Return the (x, y) coordinate for the center point of the cell that contains the specified text.  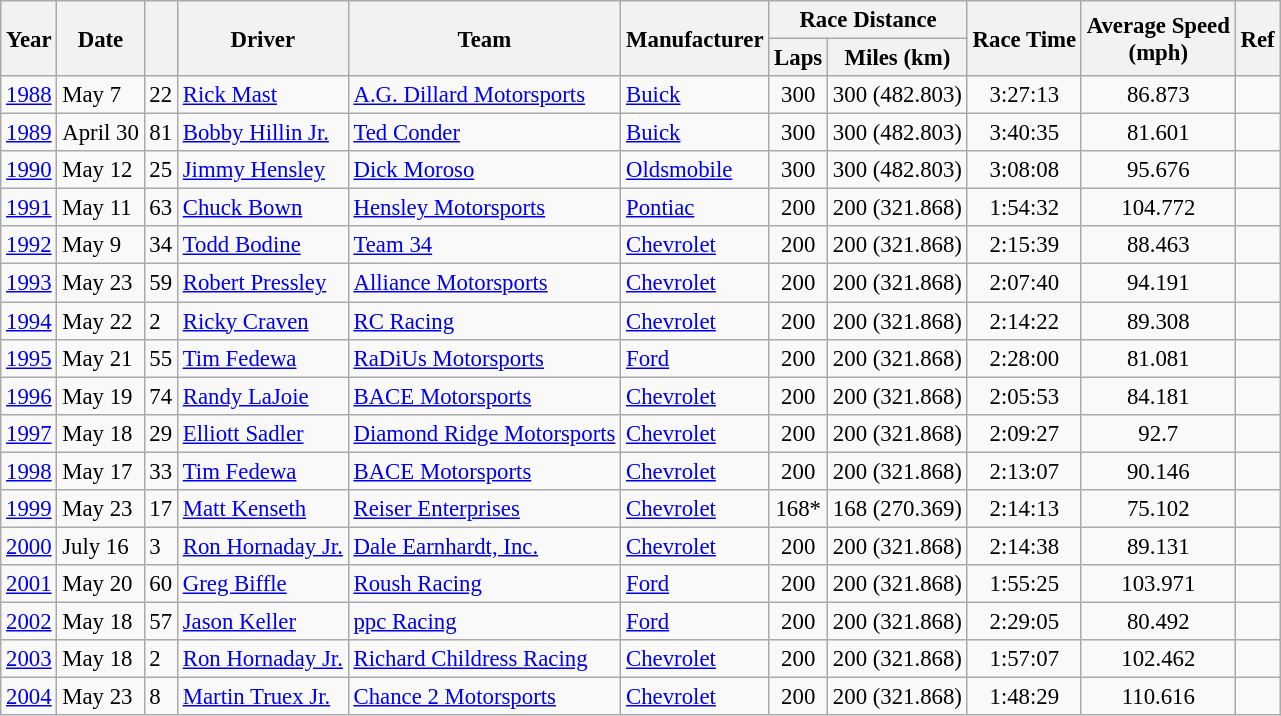
Richard Childress Racing (484, 659)
Miles (km) (898, 58)
1998 (29, 471)
Manufacturer (695, 38)
Dale Earnhardt, Inc. (484, 546)
60 (160, 584)
2:14:38 (1024, 546)
Diamond Ridge Motorsports (484, 433)
1996 (29, 396)
1990 (29, 170)
Ricky Craven (262, 321)
Robert Pressley (262, 283)
Team 34 (484, 245)
2003 (29, 659)
75.102 (1158, 509)
May 22 (100, 321)
ppc Racing (484, 621)
Rick Mast (262, 95)
2:07:40 (1024, 283)
29 (160, 433)
May 11 (100, 208)
RaDiUs Motorsports (484, 358)
2001 (29, 584)
57 (160, 621)
Team (484, 38)
Ref (1258, 38)
2004 (29, 697)
25 (160, 170)
81.081 (1158, 358)
2:14:22 (1024, 321)
May 9 (100, 245)
Matt Kenseth (262, 509)
Race Time (1024, 38)
Chance 2 Motorsports (484, 697)
Alliance Motorsports (484, 283)
May 17 (100, 471)
Ted Conder (484, 133)
81.601 (1158, 133)
22 (160, 95)
63 (160, 208)
May 19 (100, 396)
81 (160, 133)
55 (160, 358)
84.181 (1158, 396)
RC Racing (484, 321)
Laps (798, 58)
1988 (29, 95)
86.873 (1158, 95)
Chuck Bown (262, 208)
1:48:29 (1024, 697)
8 (160, 697)
3 (160, 546)
90.146 (1158, 471)
Dick Moroso (484, 170)
168 (270.369) (898, 509)
Year (29, 38)
1:57:07 (1024, 659)
Todd Bodine (262, 245)
80.492 (1158, 621)
3:40:35 (1024, 133)
34 (160, 245)
Jimmy Hensley (262, 170)
2000 (29, 546)
Bobby Hillin Jr. (262, 133)
102.462 (1158, 659)
Oldsmobile (695, 170)
Average Speed(mph) (1158, 38)
17 (160, 509)
103.971 (1158, 584)
1997 (29, 433)
Martin Truex Jr. (262, 697)
Greg Biffle (262, 584)
3:08:08 (1024, 170)
Race Distance (868, 20)
July 16 (100, 546)
2:15:39 (1024, 245)
2:05:53 (1024, 396)
1993 (29, 283)
Hensley Motorsports (484, 208)
2:29:05 (1024, 621)
1992 (29, 245)
2002 (29, 621)
89.131 (1158, 546)
May 20 (100, 584)
Randy LaJoie (262, 396)
95.676 (1158, 170)
1999 (29, 509)
2:13:07 (1024, 471)
1995 (29, 358)
33 (160, 471)
Pontiac (695, 208)
74 (160, 396)
Jason Keller (262, 621)
A.G. Dillard Motorsports (484, 95)
Driver (262, 38)
89.308 (1158, 321)
Elliott Sadler (262, 433)
1:55:25 (1024, 584)
1:54:32 (1024, 208)
Reiser Enterprises (484, 509)
1994 (29, 321)
1989 (29, 133)
88.463 (1158, 245)
2:09:27 (1024, 433)
Roush Racing (484, 584)
168* (798, 509)
May 12 (100, 170)
May 7 (100, 95)
92.7 (1158, 433)
May 21 (100, 358)
2:28:00 (1024, 358)
59 (160, 283)
110.616 (1158, 697)
94.191 (1158, 283)
2:14:13 (1024, 509)
Date (100, 38)
3:27:13 (1024, 95)
April 30 (100, 133)
1991 (29, 208)
104.772 (1158, 208)
